Detect which cell encompasses the target text, then output its (X, Y) center coordinate. 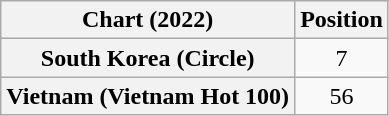
56 (342, 96)
7 (342, 58)
Chart (2022) (148, 20)
Position (342, 20)
South Korea (Circle) (148, 58)
Vietnam (Vietnam Hot 100) (148, 96)
